Detect which cell encompasses the target text, then output its [X, Y] center coordinate. 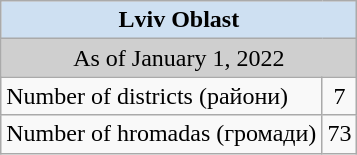
As of January 1, 2022 [179, 58]
73 [340, 134]
Number of hromadas (громади) [162, 134]
Number of districts (райони) [162, 96]
7 [340, 96]
Lviv Oblast [179, 20]
